Determine the [X, Y] coordinate at the center of the cell enclosing the given text.  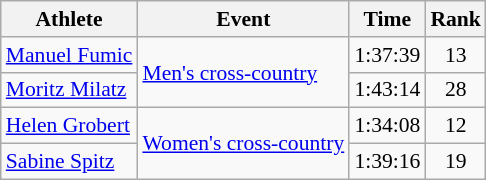
1:37:39 [387, 55]
Men's cross-country [243, 72]
1:39:16 [387, 162]
Manuel Fumic [70, 55]
1:43:14 [387, 90]
28 [456, 90]
Sabine Spitz [70, 162]
12 [456, 126]
Athlete [70, 19]
Helen Grobert [70, 126]
Moritz Milatz [70, 90]
Women's cross-country [243, 144]
19 [456, 162]
13 [456, 55]
Event [243, 19]
Time [387, 19]
1:34:08 [387, 126]
Rank [456, 19]
